Search for the cell housing the specified text and yield its [x, y] center coordinate. 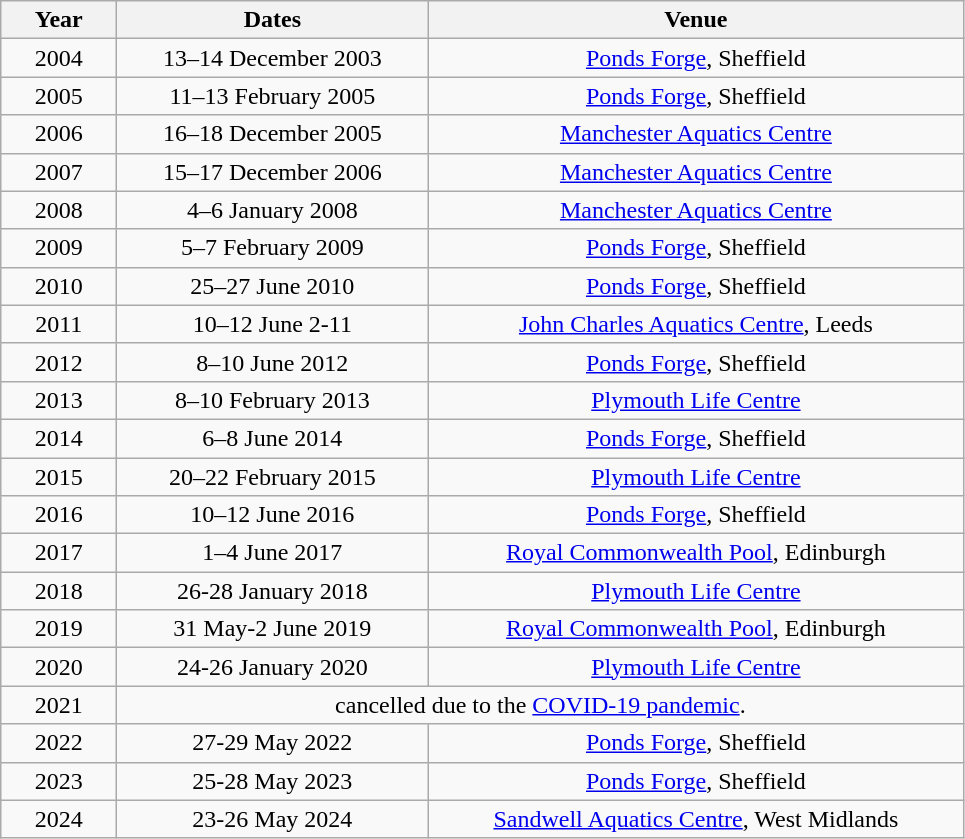
cancelled due to the COVID-19 pandemic. [540, 705]
2010 [59, 286]
5–7 February 2009 [272, 248]
2021 [59, 705]
2018 [59, 591]
24-26 January 2020 [272, 667]
10–12 June 2-11 [272, 324]
2004 [59, 58]
6–8 June 2014 [272, 438]
20–22 February 2015 [272, 477]
8–10 June 2012 [272, 362]
2020 [59, 667]
27-29 May 2022 [272, 743]
2023 [59, 781]
8–10 February 2013 [272, 400]
Sandwell Aquatics Centre, West Midlands [696, 819]
2005 [59, 96]
23-26 May 2024 [272, 819]
2008 [59, 210]
2007 [59, 172]
4–6 January 2008 [272, 210]
2024 [59, 819]
25–27 June 2010 [272, 286]
2017 [59, 553]
16–18 December 2005 [272, 134]
11–13 February 2005 [272, 96]
2012 [59, 362]
2022 [59, 743]
1–4 June 2017 [272, 553]
2015 [59, 477]
2009 [59, 248]
31 May-2 June 2019 [272, 629]
Year [59, 20]
15–17 December 2006 [272, 172]
13–14 December 2003 [272, 58]
2019 [59, 629]
Venue [696, 20]
2006 [59, 134]
2011 [59, 324]
2014 [59, 438]
2016 [59, 515]
10–12 June 2016 [272, 515]
26-28 January 2018 [272, 591]
Dates [272, 20]
John Charles Aquatics Centre, Leeds [696, 324]
2013 [59, 400]
25-28 May 2023 [272, 781]
